Output the (X, Y) coordinate of the center of the cell containing the given text.  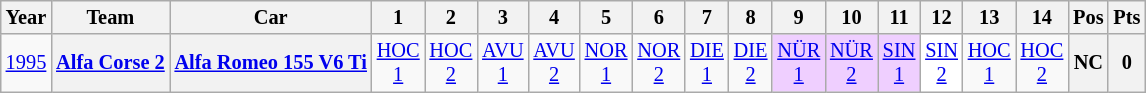
DIE1 (707, 63)
12 (942, 17)
6 (658, 17)
NC (1088, 63)
Alfa Romeo 155 V6 Ti (271, 63)
8 (751, 17)
SIN2 (942, 63)
NOR1 (606, 63)
0 (1126, 63)
3 (502, 17)
13 (990, 17)
1995 (26, 63)
Pts (1126, 17)
9 (798, 17)
5 (606, 17)
SIN1 (900, 63)
1 (398, 17)
AVU1 (502, 63)
Pos (1088, 17)
7 (707, 17)
Team (110, 17)
11 (900, 17)
2 (452, 17)
Alfa Corse 2 (110, 63)
14 (1042, 17)
NÜR2 (852, 63)
NÜR1 (798, 63)
Year (26, 17)
4 (554, 17)
AVU2 (554, 63)
Car (271, 17)
DIE2 (751, 63)
NOR2 (658, 63)
10 (852, 17)
